Locate the cell with the specified text and output its [X, Y] center coordinate. 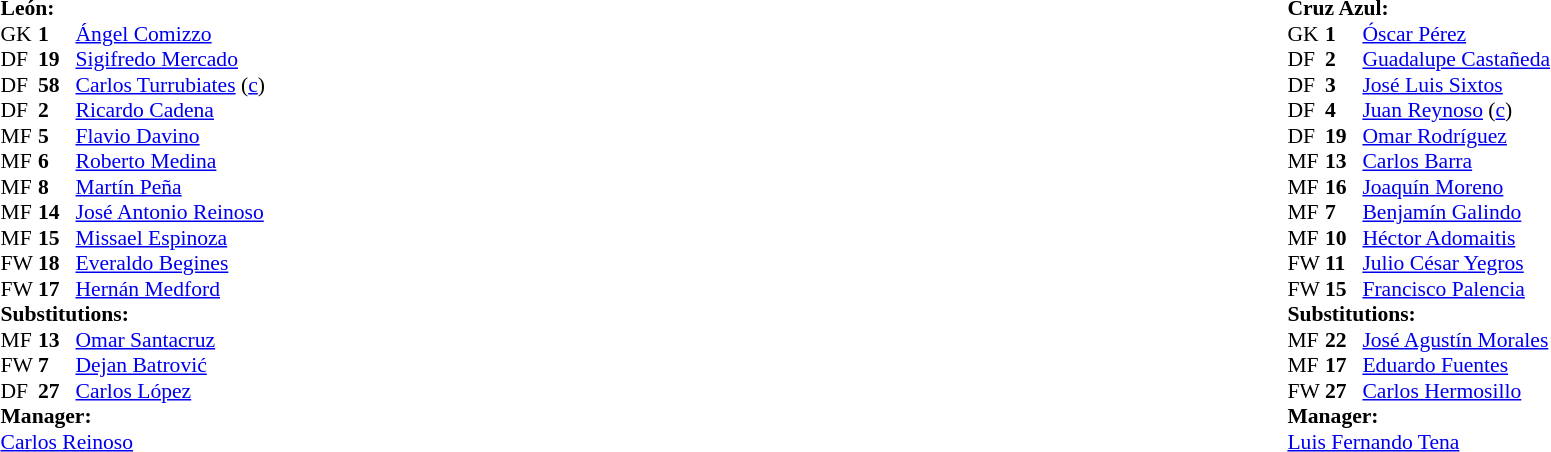
José Luis Sixtos [1456, 85]
Dejan Batrović [170, 365]
11 [1344, 263]
Carlos Turrubiates (c) [170, 85]
Guadalupe Castañeda [1456, 59]
8 [57, 187]
José Agustín Morales [1456, 340]
Héctor Adomaitis [1456, 238]
16 [1344, 187]
Hernán Medford [170, 289]
14 [57, 213]
Benjamín Galindo [1456, 213]
Joaquín Moreno [1456, 187]
6 [57, 161]
4 [1344, 111]
Martín Peña [170, 187]
Flavio Davino [170, 136]
Carlos Barra [1456, 161]
18 [57, 263]
Carlos López [170, 391]
3 [1344, 85]
Carlos Hermosillo [1456, 391]
Eduardo Fuentes [1456, 365]
5 [57, 136]
Óscar Pérez [1456, 34]
Ángel Comizzo [170, 34]
Everaldo Begines [170, 263]
10 [1344, 238]
Francisco Palencia [1456, 289]
22 [1344, 340]
Julio César Yegros [1456, 263]
Ricardo Cadena [170, 111]
Omar Rodríguez [1456, 136]
58 [57, 85]
Sigifredo Mercado [170, 59]
Juan Reynoso (c) [1456, 111]
Omar Santacruz [170, 340]
Roberto Medina [170, 161]
José Antonio Reinoso [170, 213]
Missael Espinoza [170, 238]
